Capture the cell that displays the provided text and extract its [X, Y] central coordinate. 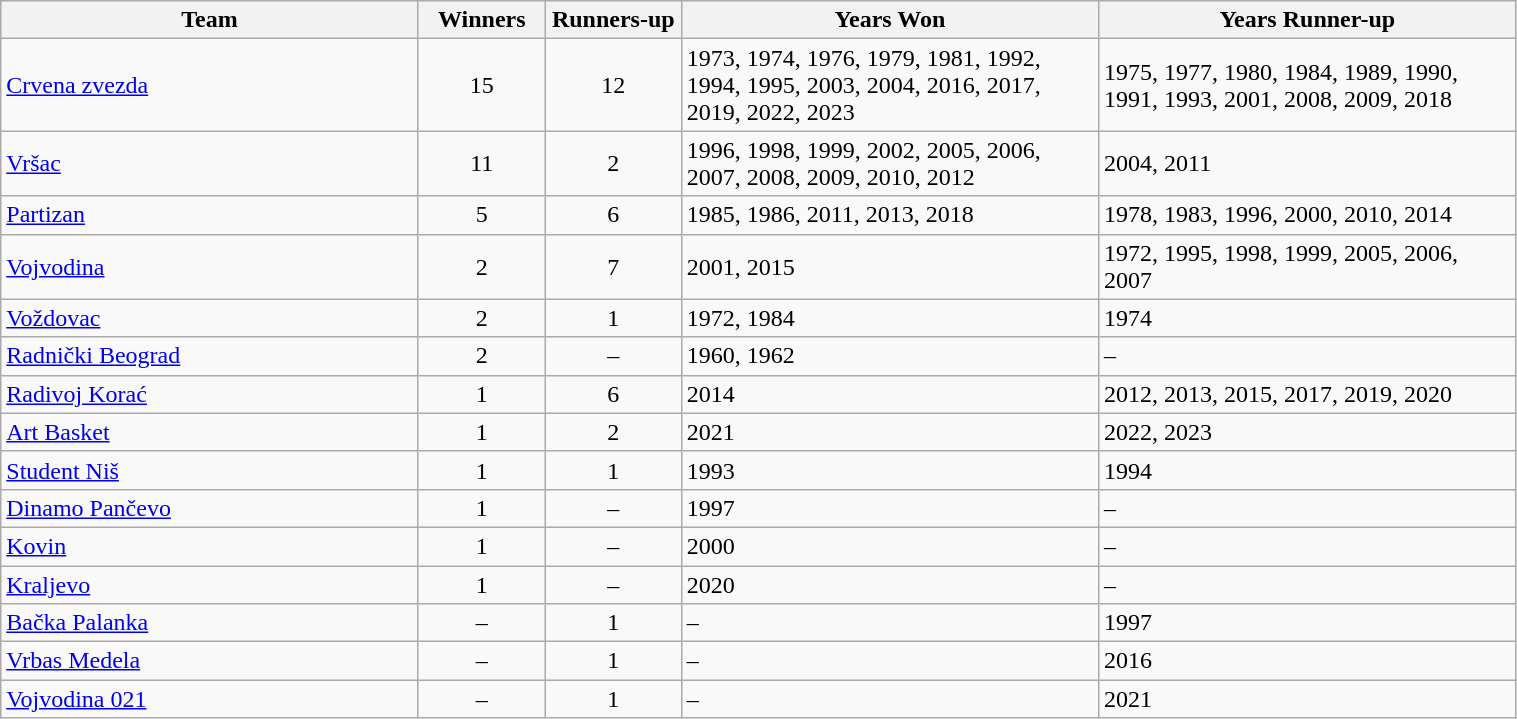
Years Runner-up [1308, 20]
Team [210, 20]
1993 [890, 470]
12 [613, 85]
Vojvodina 021 [210, 699]
2014 [890, 394]
2020 [890, 585]
Winners [482, 20]
1972, 1984 [890, 318]
Radivoj Korać [210, 394]
7 [613, 266]
Years Won [890, 20]
2000 [890, 546]
2012, 2013, 2015, 2017, 2019, 2020 [1308, 394]
1996, 1998, 1999, 2002, 2005, 2006, 2007, 2008, 2009, 2010, 2012 [890, 164]
1973, 1974, 1976, 1979, 1981, 1992, 1994, 1995, 2003, 2004, 2016, 2017, 2019, 2022, 2023 [890, 85]
15 [482, 85]
2004, 2011 [1308, 164]
1985, 1986, 2011, 2013, 2018 [890, 215]
1994 [1308, 470]
Voždovac [210, 318]
Vršac [210, 164]
Art Basket [210, 432]
Runners-up [613, 20]
Vojvodina [210, 266]
1975, 1977, 1980, 1984, 1989, 1990, 1991, 1993, 2001, 2008, 2009, 2018 [1308, 85]
Kovin [210, 546]
5 [482, 215]
11 [482, 164]
1960, 1962 [890, 356]
Bačka Palanka [210, 623]
1974 [1308, 318]
1978, 1983, 1996, 2000, 2010, 2014 [1308, 215]
2001, 2015 [890, 266]
1972, 1995, 1998, 1999, 2005, 2006, 2007 [1308, 266]
Vrbas Medela [210, 661]
2016 [1308, 661]
Radnički Beograd [210, 356]
Crvena zvezda [210, 85]
Dinamo Pančevo [210, 508]
Kraljevo [210, 585]
Partizan [210, 215]
2022, 2023 [1308, 432]
Student Niš [210, 470]
